Detect which cell encompasses the target text, then output its [x, y] center coordinate. 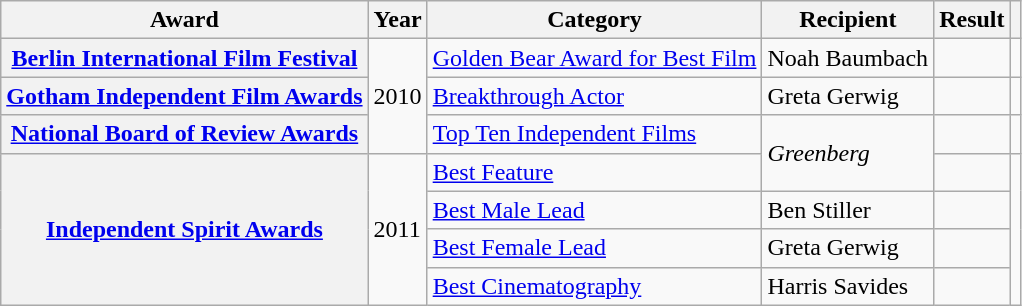
2010 [398, 96]
Harris Savides [848, 286]
Breakthrough Actor [594, 96]
Ben Stiller [848, 210]
Year [398, 20]
Golden Bear Award for Best Film [594, 58]
Best Feature [594, 172]
Best Male Lead [594, 210]
Best Female Lead [594, 248]
Award [184, 20]
Category [594, 20]
Result [972, 20]
Independent Spirit Awards [184, 229]
Greenberg [848, 153]
Berlin International Film Festival [184, 58]
2011 [398, 229]
Top Ten Independent Films [594, 134]
Gotham Independent Film Awards [184, 96]
Noah Baumbach [848, 58]
Best Cinematography [594, 286]
Recipient [848, 20]
National Board of Review Awards [184, 134]
